Search for the cell housing the specified text and yield its (x, y) center coordinate. 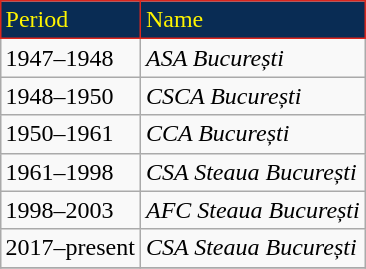
CSCA București (252, 96)
1998–2003 (70, 210)
ASA București (252, 58)
Period (70, 20)
2017–present (70, 248)
1961–1998 (70, 172)
1950–1961 (70, 134)
1947–1948 (70, 58)
CCA București (252, 134)
Name (252, 20)
1948–1950 (70, 96)
AFC Steaua București (252, 210)
